Capture the cell that displays the provided text and extract its (X, Y) central coordinate. 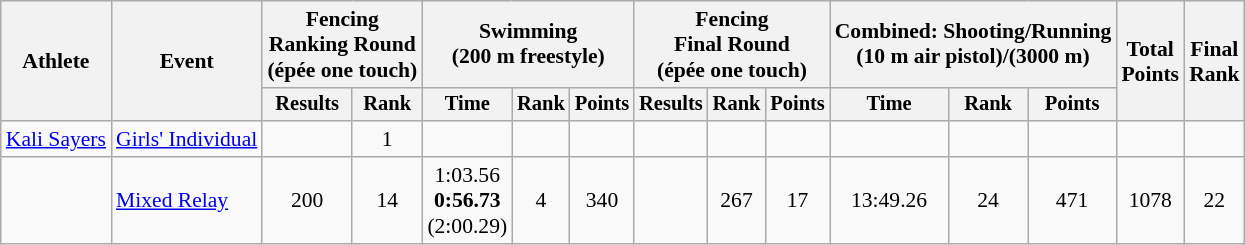
Combined: Shooting/Running(10 m air pistol)/(3000 m) (974, 44)
1:03.560:56.73(2:00.29) (467, 200)
Kali Sayers (56, 139)
471 (1072, 200)
340 (602, 200)
267 (737, 200)
1078 (1150, 200)
24 (988, 200)
14 (387, 200)
TotalPoints (1150, 61)
Swimming(200 m freestyle) (528, 44)
FencingRanking Round(épée one touch) (342, 44)
Girls' Individual (186, 139)
Athlete (56, 61)
FinalRank (1214, 61)
200 (307, 200)
FencingFinal Round(épée one touch) (732, 44)
17 (797, 200)
13:49.26 (890, 200)
4 (541, 200)
22 (1214, 200)
Event (186, 61)
1 (387, 139)
Mixed Relay (186, 200)
